Return the [X, Y] coordinate for the center point of the cell that contains the specified text.  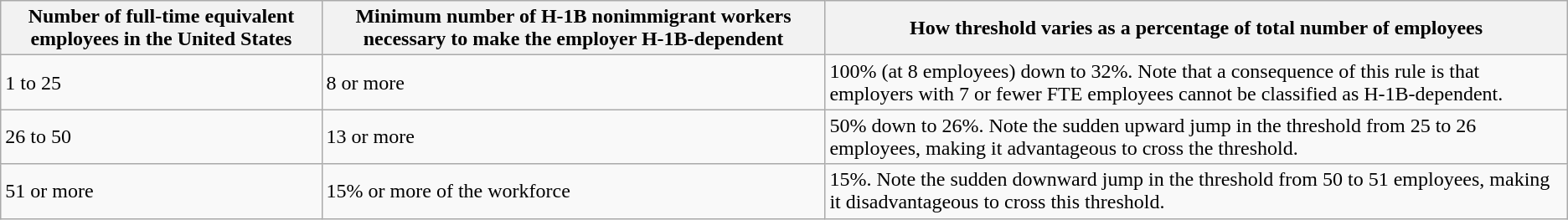
1 to 25 [161, 82]
13 or more [573, 137]
8 or more [573, 82]
Number of full-time equivalent employees in the United States [161, 28]
51 or more [161, 191]
15% or more of the workforce [573, 191]
50% down to 26%. Note the sudden upward jump in the threshold from 25 to 26 employees, making it advantageous to cross the threshold. [1196, 137]
Minimum number of H-1B nonimmigrant workers necessary to make the employer H-1B-dependent [573, 28]
How threshold varies as a percentage of total number of employees [1196, 28]
26 to 50 [161, 137]
15%. Note the sudden downward jump in the threshold from 50 to 51 employees, making it disadvantageous to cross this threshold. [1196, 191]
